Identify which cell holds the provided text, then report its [X, Y] central coordinate. 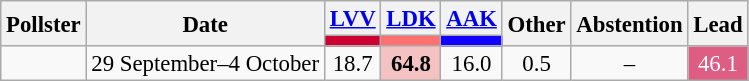
LVV [352, 18]
0.5 [536, 64]
Pollster [44, 24]
Date [205, 24]
LDK [411, 18]
64.8 [411, 64]
AAK [472, 18]
Abstention [630, 24]
Lead [718, 24]
– [630, 64]
18.7 [352, 64]
Other [536, 24]
29 September–4 October [205, 64]
46.1 [718, 64]
16.0 [472, 64]
